Return (x, y) of the center of cell containing provided text 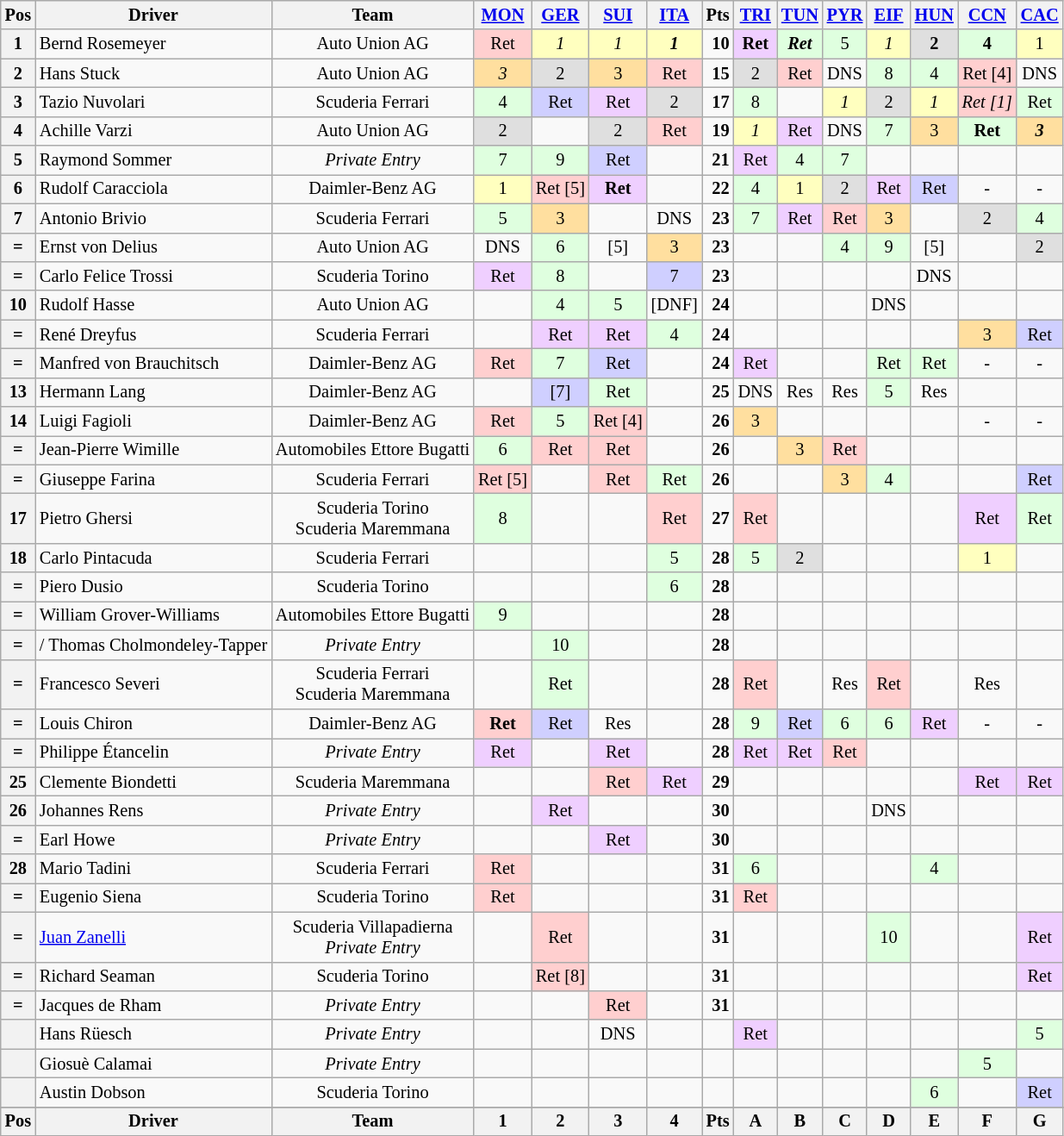
Carlo Pintacuda (153, 558)
TRI (756, 15)
Mario Tadini (153, 869)
Scuderia VillapadiernaPrivate Entry (372, 937)
19 (719, 131)
Francesco Severi (153, 684)
Manfred von Brauchitsch (153, 363)
ITA (675, 15)
Hermann Lang (153, 392)
[7] (560, 392)
D (888, 1121)
Johannes Rens (153, 810)
B (800, 1121)
Carlo Felice Trossi (153, 276)
CAC (1040, 15)
Clemente Biondetti (153, 782)
Jacques de Rham (153, 1005)
MON (503, 15)
29 (719, 782)
21 (719, 160)
[DNF] (675, 305)
Antonio Brivio (153, 218)
Scuderia TorinoScuderia Maremmana (372, 518)
E (934, 1121)
Achille Varzi (153, 131)
Luigi Fagioli (153, 421)
Louis Chiron (153, 723)
Pietro Ghersi (153, 518)
William Grover-Williams (153, 615)
HUN (934, 15)
SUI (619, 15)
Piero Dusio (153, 587)
F (987, 1121)
C (845, 1121)
René Dreyfus (153, 334)
Raymond Sommer (153, 160)
Hans Stuck (153, 73)
Giosuè Calamai (153, 1064)
Richard Seaman (153, 977)
Giuseppe Farina (153, 479)
Rudolf Caracciola (153, 189)
PYR (845, 15)
Ernst von Delius (153, 247)
Earl Howe (153, 840)
Tazio Nuvolari (153, 102)
Jean-Pierre Wimille (153, 450)
A (756, 1121)
TUN (800, 15)
Austin Dobson (153, 1092)
Scuderia Maremmana (372, 782)
GER (560, 15)
13 (18, 392)
14 (18, 421)
/ Thomas Cholmondeley-Tapper (153, 645)
Hans Rüesch (153, 1034)
Bernd Rosemeyer (153, 44)
Ret [8] (560, 977)
Eugenio Siena (153, 897)
27 (719, 518)
15 (719, 73)
Philippe Étancelin (153, 752)
Juan Zanelli (153, 937)
G (1040, 1121)
18 (18, 558)
22 (719, 189)
CCN (987, 15)
EIF (888, 15)
Scuderia FerrariScuderia Maremmana (372, 684)
Rudolf Hasse (153, 305)
Ret [1] (987, 102)
